Return [X, Y] of the center of cell containing provided text 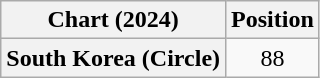
Position [273, 20]
South Korea (Circle) [114, 58]
Chart (2024) [114, 20]
88 [273, 58]
